Capture the cell that displays the provided text and extract its [x, y] central coordinate. 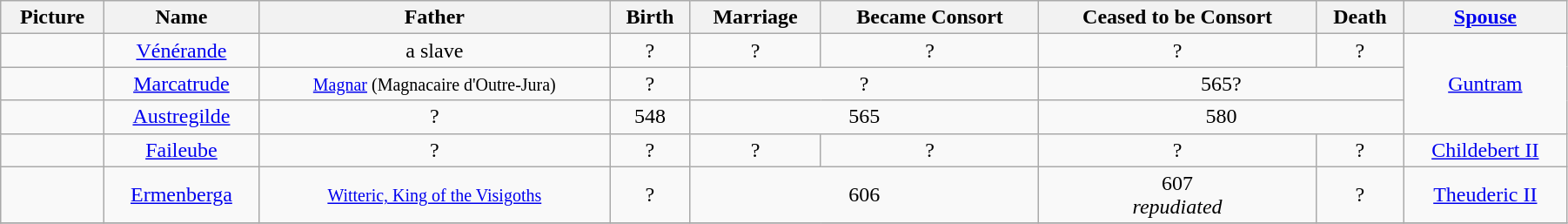
Austregilde [181, 117]
Faileube [181, 150]
565 [865, 117]
Witteric, King of the Visigoths [434, 195]
Picture [52, 17]
606 [865, 195]
548 [650, 117]
607repudiated [1178, 195]
Ermenberga [181, 195]
Spouse [1484, 17]
Name [181, 17]
Magnar (Magnacaire d'Outre-Jura) [434, 84]
Ceased to be Consort [1178, 17]
Death [1359, 17]
565? [1222, 84]
a slave [434, 51]
Childebert II [1484, 150]
Theuderic II [1484, 195]
Father [434, 17]
Marcatrude [181, 84]
Guntram [1484, 84]
Marriage [755, 17]
Vénérande [181, 51]
Became Consort [929, 17]
Birth [650, 17]
580 [1222, 117]
